Extract the (X, Y) coordinate from the center of the cell holding the provided text.  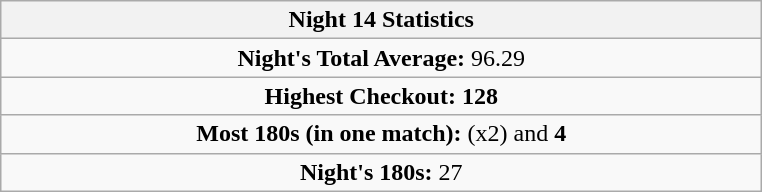
Night's 180s: 27 (382, 172)
Night's Total Average: 96.29 (382, 58)
Most 180s (in one match): (x2) and 4 (382, 134)
Night 14 Statistics (382, 20)
Highest Checkout: 128 (382, 96)
